Determine the (X, Y) coordinate at the center of the cell enclosing the given text.  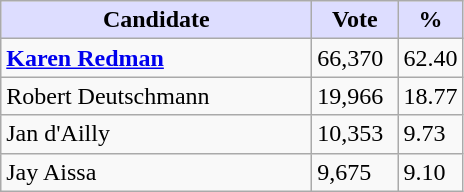
19,966 (355, 96)
Jan d'Ailly (156, 134)
18.77 (430, 96)
10,353 (355, 134)
9,675 (355, 172)
62.40 (430, 58)
Robert Deutschmann (156, 96)
Candidate (156, 20)
66,370 (355, 58)
9.73 (430, 134)
Jay Aissa (156, 172)
Vote (355, 20)
9.10 (430, 172)
% (430, 20)
Karen Redman (156, 58)
